Detect which cell encompasses the target text, then output its (X, Y) center coordinate. 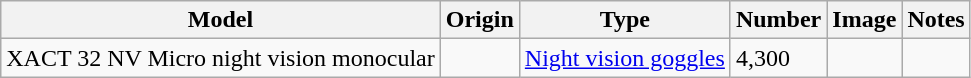
Image (864, 20)
Type (624, 20)
Number (778, 20)
Night vision goggles (624, 58)
XACT 32 NV Micro night vision monocular (221, 58)
Model (221, 20)
4,300 (778, 58)
Notes (936, 20)
Origin (480, 20)
